Scan for the cell matching the given text and deliver its [X, Y] coordinate at center. 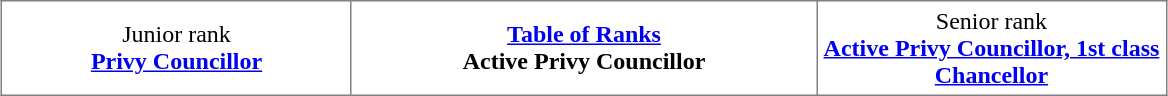
Senior rankActive Privy Councillor, 1st classChancellor [992, 48]
Table of RanksActive Privy Councillor [584, 48]
Junior rankPrivy Councillor [176, 48]
